Search for the cell housing the specified text and yield its (X, Y) center coordinate. 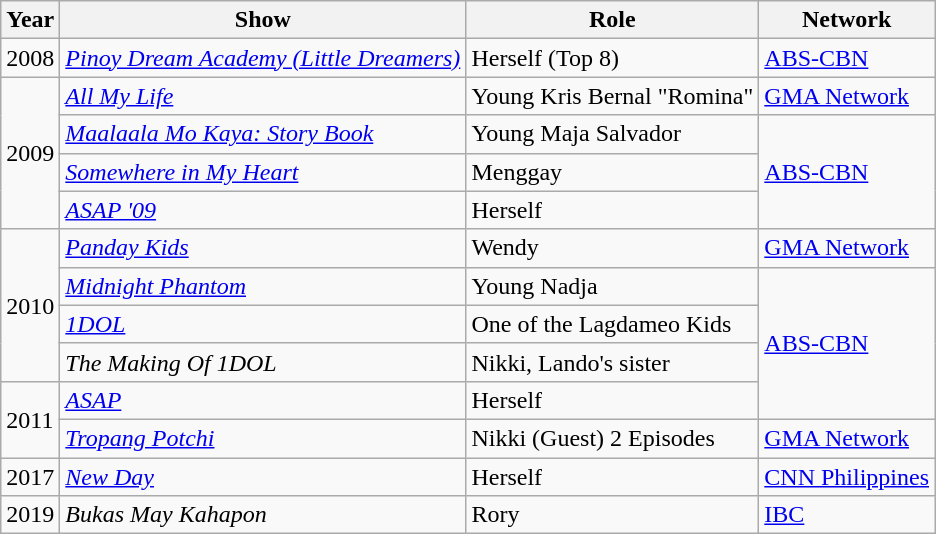
Somewhere in My Heart (263, 172)
2010 (30, 305)
Wendy (612, 248)
Pinoy Dream Academy (Little Dreamers) (263, 58)
Panday Kids (263, 248)
The Making Of 1DOL (263, 362)
Network (847, 20)
2009 (30, 153)
Menggay (612, 172)
Young Maja Salvador (612, 134)
2019 (30, 515)
2017 (30, 477)
Role (612, 20)
Bukas May Kahapon (263, 515)
Nikki, Lando's sister (612, 362)
2011 (30, 419)
Tropang Potchi (263, 438)
2008 (30, 58)
ASAP (263, 400)
CNN Philippines (847, 477)
Rory (612, 515)
Herself (Top 8) (612, 58)
IBC (847, 515)
Maalaala Mo Kaya: Story Book (263, 134)
ASAP '09 (263, 210)
Midnight Phantom (263, 286)
All My Life (263, 96)
Year (30, 20)
Young Nadja (612, 286)
1DOL (263, 324)
New Day (263, 477)
Show (263, 20)
Young Kris Bernal "Romina" (612, 96)
One of the Lagdameo Kids (612, 324)
Nikki (Guest) 2 Episodes (612, 438)
